For the text-containing cell, return its midpoint in [X, Y] coordinate format. 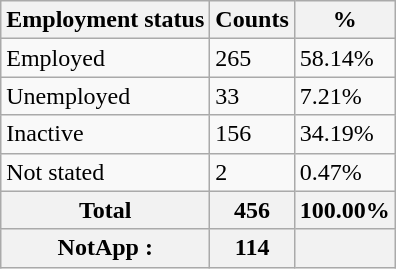
34.19% [344, 134]
456 [252, 210]
100.00% [344, 210]
NotApp : [106, 248]
58.14% [344, 58]
Counts [252, 20]
114 [252, 248]
0.47% [344, 172]
265 [252, 58]
Employed [106, 58]
Employment status [106, 20]
Total [106, 210]
Inactive [106, 134]
2 [252, 172]
Unemployed [106, 96]
156 [252, 134]
33 [252, 96]
Not stated [106, 172]
7.21% [344, 96]
% [344, 20]
